Return (x, y) of the center of cell containing provided text 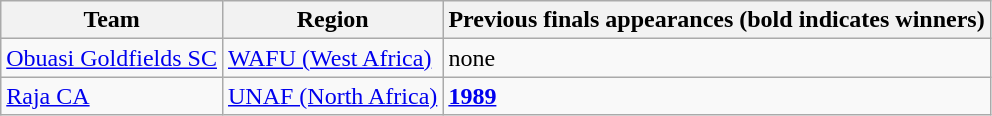
none (716, 58)
Team (112, 20)
Raja CA (112, 96)
WAFU (West Africa) (332, 58)
Obuasi Goldfields SC (112, 58)
Previous finals appearances (bold indicates winners) (716, 20)
Region (332, 20)
1989 (716, 96)
UNAF (North Africa) (332, 96)
